For the text-containing cell, return its midpoint in [X, Y] coordinate format. 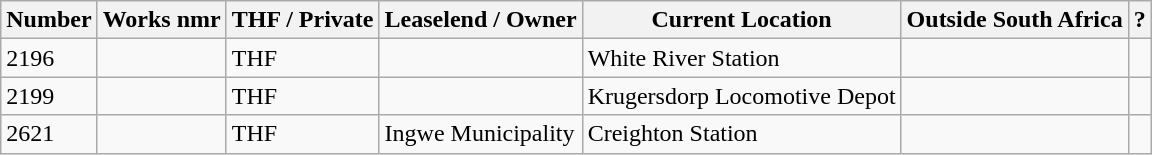
Ingwe Municipality [480, 134]
2199 [49, 96]
? [1140, 20]
Works nmr [162, 20]
THF / Private [302, 20]
Leaselend / Owner [480, 20]
2621 [49, 134]
Creighton Station [742, 134]
Number [49, 20]
Krugersdorp Locomotive Depot [742, 96]
Outside South Africa [1014, 20]
Current Location [742, 20]
White River Station [742, 58]
2196 [49, 58]
